Identify which cell holds the provided text, then report its [x, y] central coordinate. 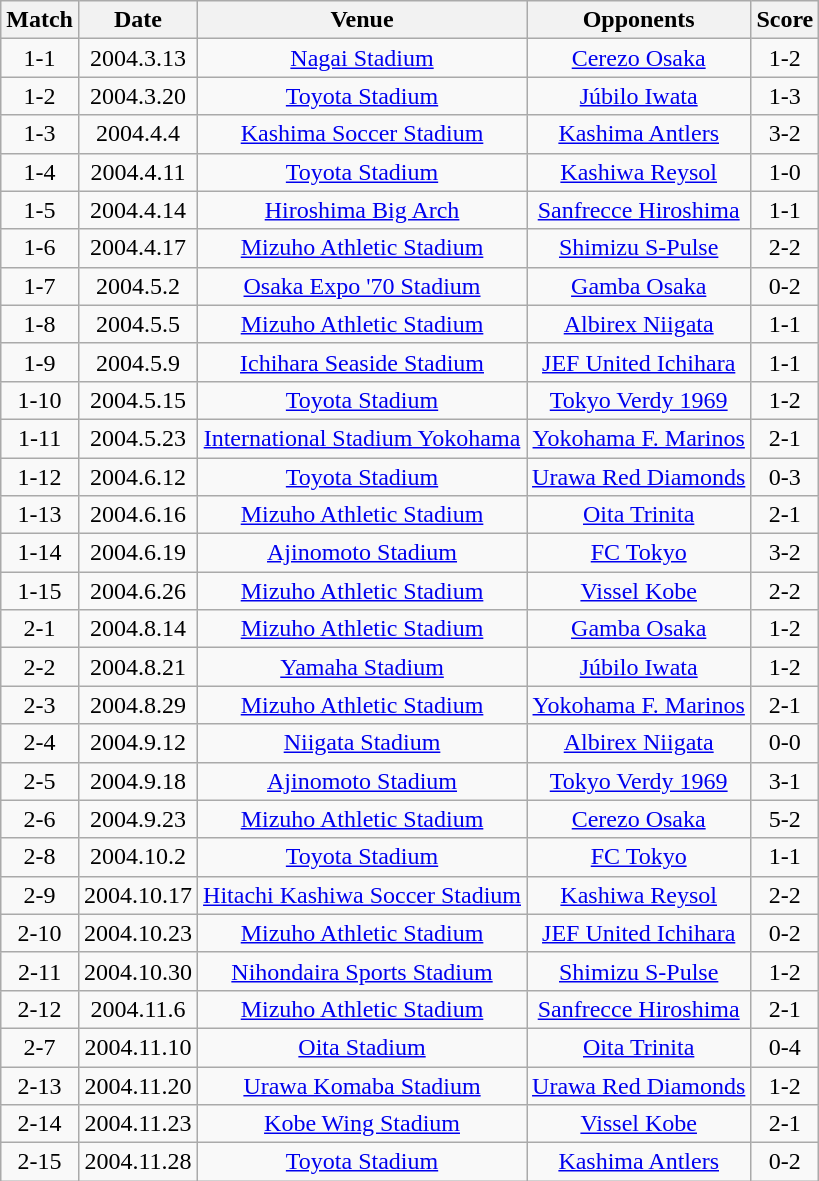
2004.9.12 [138, 743]
2004.4.17 [138, 248]
2-14 [40, 1124]
2004.5.2 [138, 286]
Kobe Wing Stadium [362, 1124]
Niigata Stadium [362, 743]
2-6 [40, 819]
2004.4.11 [138, 172]
2-5 [40, 781]
2004.4.14 [138, 210]
1-6 [40, 248]
Score [785, 20]
Opponents [639, 20]
2004.3.20 [138, 96]
1-10 [40, 400]
2004.3.13 [138, 58]
Venue [362, 20]
1-11 [40, 438]
2-12 [40, 1009]
2004.8.21 [138, 667]
International Stadium Yokohama [362, 438]
1-4 [40, 172]
2-7 [40, 1047]
2004.9.18 [138, 781]
2004.11.20 [138, 1085]
2004.5.15 [138, 400]
2004.11.28 [138, 1162]
1-15 [40, 591]
0-3 [785, 477]
Osaka Expo '70 Stadium [362, 286]
Kashima Soccer Stadium [362, 134]
Nihondaira Sports Stadium [362, 971]
1-14 [40, 553]
1-0 [785, 172]
5-2 [785, 819]
2004.8.14 [138, 629]
2004.10.17 [138, 895]
Hiroshima Big Arch [362, 210]
2004.10.2 [138, 857]
2-10 [40, 933]
Hitachi Kashiwa Soccer Stadium [362, 895]
1-12 [40, 477]
2004.6.26 [138, 591]
2004.6.12 [138, 477]
2004.10.23 [138, 933]
2-13 [40, 1085]
1-8 [40, 324]
2004.4.4 [138, 134]
0-0 [785, 743]
Match [40, 20]
Ichihara Seaside Stadium [362, 362]
2-4 [40, 743]
2-15 [40, 1162]
2004.5.23 [138, 438]
Date [138, 20]
1-7 [40, 286]
2-9 [40, 895]
1-13 [40, 515]
2-8 [40, 857]
Yamaha Stadium [362, 667]
2004.5.9 [138, 362]
2004.11.6 [138, 1009]
3-1 [785, 781]
2004.8.29 [138, 705]
2004.5.5 [138, 324]
Oita Stadium [362, 1047]
Urawa Komaba Stadium [362, 1085]
2004.6.16 [138, 515]
2004.10.30 [138, 971]
2004.11.10 [138, 1047]
1-5 [40, 210]
1-9 [40, 362]
Nagai Stadium [362, 58]
2004.11.23 [138, 1124]
2-11 [40, 971]
0-4 [785, 1047]
2004.6.19 [138, 553]
2004.9.23 [138, 819]
2-3 [40, 705]
